Return the (X, Y) coordinate for the center point of the cell that contains the specified text.  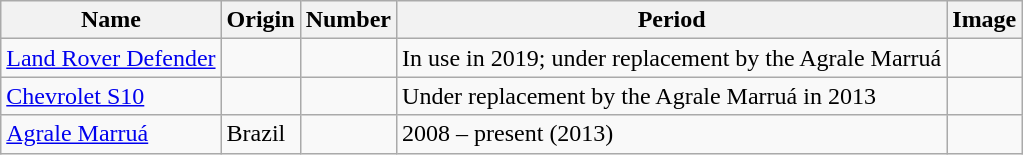
Under replacement by the Agrale Marruá in 2013 (672, 96)
2008 – present (2013) (672, 134)
Name (111, 20)
Brazil (260, 134)
Period (672, 20)
Image (984, 20)
Origin (260, 20)
Land Rover Defender (111, 58)
Number (348, 20)
Chevrolet S10 (111, 96)
In use in 2019; under replacement by the Agrale Marruá (672, 58)
Agrale Marruá (111, 134)
